Find where the given text appears and provide that cell's center as [X, Y] coordinate. 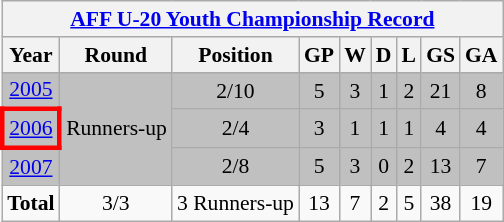
19 [482, 203]
2/8 [236, 166]
38 [440, 203]
Year [30, 55]
AFF U-20 Youth Championship Record [252, 19]
2006 [30, 130]
8 [482, 90]
L [410, 55]
2/10 [236, 90]
D [384, 55]
GA [482, 55]
2005 [30, 90]
Round [116, 55]
W [355, 55]
Runners-up [116, 128]
GP [319, 55]
2/4 [236, 130]
21 [440, 90]
3/3 [116, 203]
0 [384, 166]
2007 [30, 166]
3 Runners-up [236, 203]
Position [236, 55]
Total [30, 203]
GS [440, 55]
